Provide the [X, Y] coordinate of the cell's center where the given text is located.  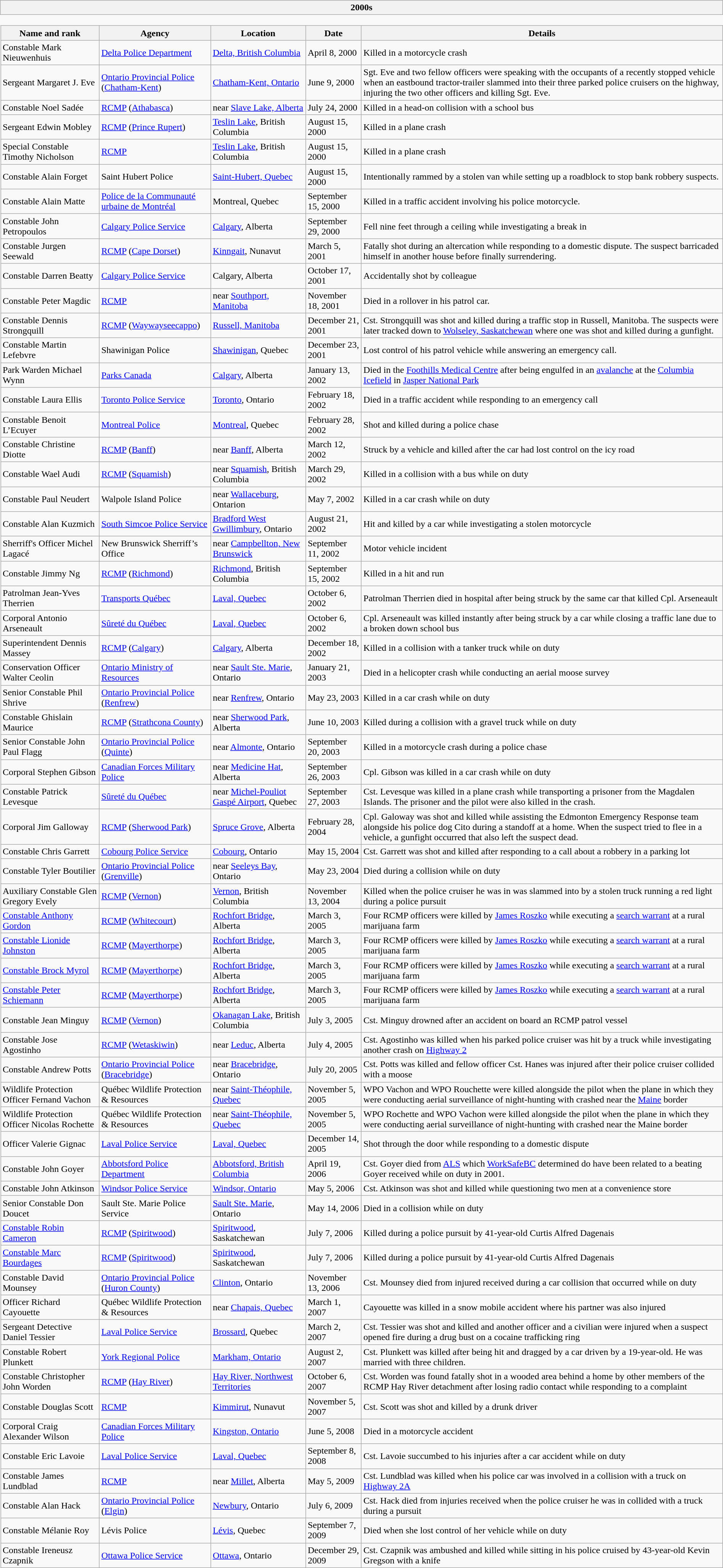
RCMP (Hay River) [155, 1382]
Ottawa, Ontario [258, 1555]
Constable Alan Hack [50, 1506]
Lévis Police [155, 1530]
Constable Mark Nieuwenhuis [50, 53]
RCMP (Athabasca) [155, 107]
April 19, 2006 [333, 1169]
Constable Peter Schiemann [50, 995]
Officer Valerie Gignac [50, 1144]
Constable Ghislain Maurice [50, 722]
Ontario Ministry of Resources [155, 672]
September 27, 2003 [333, 797]
Cpl. Gibson was killed in a car crash while on duty [542, 772]
RCMP (Prince Rupert) [155, 127]
Cst. Lundblad was killed when his police car was involved in a collision with a truck on Highway 2A [542, 1481]
Ontario Provincial Police (Grenville) [155, 871]
July 6, 2009 [333, 1506]
Ontario Provincial Police (Elgin) [155, 1506]
Killed in a motorcycle crash during a police chase [542, 747]
Walpole Island Police [155, 499]
June 5, 2008 [333, 1431]
Died when she lost control of her vehicle while on duty [542, 1530]
Constable Darren Beatty [50, 276]
July 24, 2000 [333, 107]
Constable Wael Audi [50, 474]
Kimmirut, Nunavut [258, 1407]
near Sault Ste. Marie, Ontario [258, 672]
Constable Jurgen Seewald [50, 251]
Constable Lionide Johnston [50, 945]
Constable Anthony Gordon [50, 921]
March 5, 2001 [333, 251]
Cst. Scott was shot and killed by a drunk driver [542, 1407]
Constable Jimmy Ng [50, 573]
Ottawa Police Service [155, 1555]
near Wallaceburg, Ontarion [258, 499]
Constable Jean Minguy [50, 1020]
Constable Alan Kuzmich [50, 524]
RCMP (Squamish) [155, 474]
Constable John Goyer [50, 1169]
Cst. Atkinson was shot and killed while questioning two men at a convenience store [542, 1188]
Senior Constable John Paul Flagg [50, 747]
Constable Marc Bourdages [50, 1257]
May 14, 2006 [333, 1208]
August 21, 2002 [333, 524]
Constable Ireneusz Czapnik [50, 1555]
Constable Laura Ellis [50, 400]
March 2, 2007 [333, 1332]
Richmond, British Columbia [258, 573]
Cobourg, Ontario [258, 851]
Brossard, Quebec [258, 1332]
December 21, 2001 [333, 326]
July 20, 2005 [333, 1070]
Russell, Manitoba [258, 326]
Constable Chris Garrett [50, 851]
September 8, 2008 [333, 1456]
Constable Patrick Levesque [50, 797]
December 23, 2001 [333, 350]
Ontario Provincial Police (Bracebridge) [155, 1070]
Ontario Provincial Police (Huron County) [155, 1282]
October 6, 2007 [333, 1382]
Markham, Ontario [258, 1357]
Cst. Plunkett was killed after being hit and dragged by a car driven by a 19-year-old. He was married with three children. [542, 1357]
Parks Canada [155, 375]
Sherriff's Officer Michel Lagacé [50, 549]
Park Warden Michael Wynn [50, 375]
Senior Constable Don Doucet [50, 1208]
July 4, 2005 [333, 1045]
September 15, 2002 [333, 573]
near Leduc, Alberta [258, 1045]
near Renfrew, Ontario [258, 698]
Cst. Garrett was shot and killed after responding to a call about a robbery in a parking lot [542, 851]
Constable John Atkinson [50, 1188]
February 28, 2004 [333, 827]
Superintendent Dennis Massey [50, 648]
September 11, 2002 [333, 549]
November 5, 2007 [333, 1407]
Constable Alain Matte [50, 201]
January 13, 2002 [333, 375]
Constable Noel Sadée [50, 107]
March 29, 2002 [333, 474]
Ontario Provincial Police (Quinte) [155, 747]
Agency [155, 33]
Cst. Czapnik was ambushed and killed while sitting in his police cruised by 43-year-old Kevin Gregson with a knife [542, 1555]
Name and rank [50, 33]
near Millet, Alberta [258, 1481]
Killed in a traffic accident involving his police motorcycle. [542, 201]
June 10, 2003 [333, 722]
Cst. Lavoie succumbed to his injuries after a car accident while on duty [542, 1456]
Constable Mélanie Roy [50, 1530]
Shawinigan, Quebec [258, 350]
Died in the Foothills Medical Centre after being engulfed in an avalanche at the Columbia Icefield in Jasper National Park [542, 375]
Constable Brock Myrol [50, 971]
Constable Christopher John Worden [50, 1382]
Sergeant Detective Daniel Tessier [50, 1332]
November 13, 2006 [333, 1282]
March 12, 2002 [333, 449]
Killed in a hit and run [542, 573]
May 7, 2002 [333, 499]
April 8, 2000 [333, 53]
Abbotsford, British Columbia [258, 1169]
Sergeant Edwin Mobley [50, 127]
Shot through the door while responding to a domestic dispute [542, 1144]
Constable James Lundblad [50, 1481]
Constable Christine Diotte [50, 449]
2000s [361, 8]
Cst. Mounsey died from injured received during a car collision that occurred while on duty [542, 1282]
South Simcoe Police Service [155, 524]
Toronto, Ontario [258, 400]
Hit and killed by a car while investigating a stolen motorcycle [542, 524]
March 1, 2007 [333, 1308]
Cayouette was killed in a snow mobile accident where his partner was also injured [542, 1308]
May 5, 2009 [333, 1481]
Hay River, Northwest Territories [258, 1382]
near Southport, Manitoba [258, 300]
February 18, 2002 [333, 400]
RCMP (Cape Dorset) [155, 251]
Date [333, 33]
RCMP (Whitecourt) [155, 921]
near Almonte, Ontario [258, 747]
Wildlife Protection Officer Fernand Vachon [50, 1094]
Montreal Police [155, 425]
Motor vehicle incident [542, 549]
September 7, 2009 [333, 1530]
Constable Peter Magdic [50, 300]
Ontario Provincial Police (Chatham-Kent) [155, 82]
Corporal Stephen Gibson [50, 772]
November 13, 2004 [333, 896]
Corporal Jim Galloway [50, 827]
May 23, 2003 [333, 698]
Lévis, Quebec [258, 1530]
Constable Robin Cameron [50, 1233]
near Sherwood Park, Alberta [258, 722]
December 29, 2009 [333, 1555]
Delta Police Department [155, 53]
Constable David Mounsey [50, 1282]
December 14, 2005 [333, 1144]
Constable Alain Forget [50, 177]
Spruce Grove, Alberta [258, 827]
Location [258, 33]
Fell nine feet through a ceiling while investigating a break in [542, 226]
Toronto Police Service [155, 400]
Died in a traffic accident while responding to an emergency call [542, 400]
June 9, 2000 [333, 82]
May 23, 2004 [333, 871]
July 3, 2005 [333, 1020]
Auxiliary Constable Glen Gregory Evely [50, 896]
Constable Dennis Strongquill [50, 326]
Okanagan Lake, British Columbia [258, 1020]
RCMP (Strathcona County) [155, 722]
Killed in a motorcycle crash [542, 53]
Lost control of his patrol vehicle while answering an emergency call. [542, 350]
Senior Constable Phil Shrive [50, 698]
Ontario Provincial Police (Renfrew) [155, 698]
Corporal Craig Alexander Wilson [50, 1431]
Killed in a head-on collision with a school bus [542, 107]
Sergeant Margaret J. Eve [50, 82]
Bradford West Gwillimbury, Ontario [258, 524]
Cpl. Arseneault was killed instantly after being struck by a car while closing a traffic lane due to a broken down school bus [542, 623]
Died in a collision while on duty [542, 1208]
RCMP (Wetaskiwin) [155, 1045]
Kingston, Ontario [258, 1431]
Windsor, Ontario [258, 1188]
Corporal Antonio Arseneault [50, 623]
Patrolman Therrien died in hospital after being struck by the same car that killed Cpl. Arseneault [542, 599]
February 28, 2002 [333, 425]
Clinton, Ontario [258, 1282]
near Bracebridge, Ontario [258, 1070]
Constable Benoit L’Ecuyer [50, 425]
near Seeleys Bay, Ontario [258, 871]
Sault Ste. Marie Police Service [155, 1208]
near Michel-Pouliot Gaspé Airport, Quebec [258, 797]
near Slave Lake, Alberta [258, 107]
Killed in a collision with a bus while on duty [542, 474]
Killed during a collision with a gravel truck while on duty [542, 722]
October 17, 2001 [333, 276]
RCMP (Sherwood Park) [155, 827]
New Brunswick Sherriff’s Office [155, 549]
Cst. Potts was killed and fellow officer Cst. Hanes was injured after their police cruiser collided with a moose [542, 1070]
Cobourg Police Service [155, 851]
Cst. Hack died from injuries received when the police cruiser he was in collided with a truck during a pursuit [542, 1506]
September 29, 2000 [333, 226]
RCMP (Waywayseecappo) [155, 326]
Kinngait, Nunavut [258, 251]
Abbotsford Police Department [155, 1169]
near Banff, Alberta [258, 449]
Conservation Officer Walter Ceolin [50, 672]
Struck by a vehicle and killed after the car had lost control on the icy road [542, 449]
January 21, 2003 [333, 672]
Cst. Agostinho was killed when his parked police cruiser was hit by a truck while investigating another crash on Highway 2 [542, 1045]
Died in a rollover in his patrol car. [542, 300]
near Campbellton, New Brunswick [258, 549]
December 18, 2002 [333, 648]
Transports Québec [155, 599]
Officer Richard Cayouette [50, 1308]
Details [542, 33]
Died in a helicopter crash while conducting an aerial moose survey [542, 672]
Constable Jose Agostinho [50, 1045]
September 20, 2003 [333, 747]
Died in a motorcycle accident [542, 1431]
Wildlife Protection Officer Nicolas Rochette [50, 1119]
Newbury, Ontario [258, 1506]
Chatham-Kent, Ontario [258, 82]
RCMP (Richmond) [155, 573]
Accidentally shot by colleague [542, 276]
Constable Robert Plunkett [50, 1357]
RCMP (Calgary) [155, 648]
Saint-Hubert, Quebec [258, 177]
Shot and killed during a police chase [542, 425]
York Regional Police [155, 1357]
Cst. Minguy drowned after an accident on board an RCMP patrol vessel [542, 1020]
Vernon, British Columbia [258, 896]
RCMP (Banff) [155, 449]
near Medicine Hat, Alberta [258, 772]
Constable Martin Lefebvre [50, 350]
Delta, British Columbia [258, 53]
August 2, 2007 [333, 1357]
November 18, 2001 [333, 300]
Constable Eric Lavoie [50, 1456]
Windsor Police Service [155, 1188]
September 15, 2000 [333, 201]
Constable Douglas Scott [50, 1407]
Killed in a collision with a tanker truck while on duty [542, 648]
May 15, 2004 [333, 851]
near Squamish, British Columbia [258, 474]
Constable Tyler Boutilier [50, 871]
Died during a collision while on duty [542, 871]
Shawinigan Police [155, 350]
Patrolman Jean-Yves Therrien [50, 599]
Cst. Goyer died from ALS which WorkSafeBC determined do have been related to a beating Goyer received while on duty in 2001. [542, 1169]
September 26, 2003 [333, 772]
May 5, 2006 [333, 1188]
Sault Ste. Marie, Ontario [258, 1208]
Special Constable Timothy Nicholson [50, 152]
Intentionally rammed by a stolen van while setting up a roadblock to stop bank robbery suspects. [542, 177]
near Chapais, Quebec [258, 1308]
Constable John Petropoulos [50, 226]
Saint Hubert Police [155, 177]
Constable Paul Neudert [50, 499]
Killed when the police cruiser he was in was slammed into by a stolen truck running a red light during a police pursuit [542, 896]
Police de la Communauté urbaine de Montréal [155, 201]
Constable Andrew Potts [50, 1070]
